Provide the (x, y) coordinate of the cell's center where the given text is located.  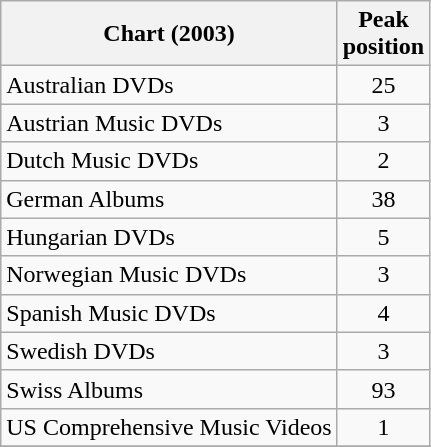
Dutch Music DVDs (169, 161)
German Albums (169, 199)
93 (383, 389)
Australian DVDs (169, 85)
Swedish DVDs (169, 351)
2 (383, 161)
Chart (2003) (169, 34)
Norwegian Music DVDs (169, 275)
US Comprehensive Music Videos (169, 427)
Hungarian DVDs (169, 237)
Austrian Music DVDs (169, 123)
Spanish Music DVDs (169, 313)
1 (383, 427)
5 (383, 237)
25 (383, 85)
4 (383, 313)
38 (383, 199)
Swiss Albums (169, 389)
Peakposition (383, 34)
